Output the (x, y) coordinate of the center of the cell containing the given text.  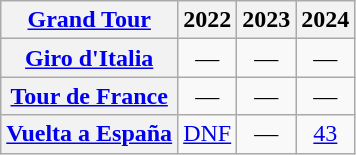
2024 (326, 20)
Vuelta a España (90, 134)
2022 (208, 20)
Grand Tour (90, 20)
2023 (266, 20)
Giro d'Italia (90, 58)
43 (326, 134)
DNF (208, 134)
Tour de France (90, 96)
